Return [X, Y] of the center of cell containing provided text 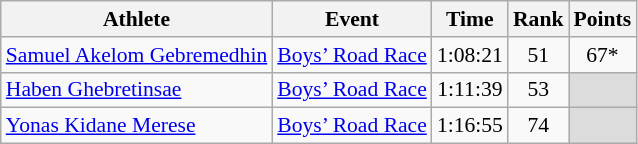
1:11:39 [470, 90]
1:16:55 [470, 126]
Haben Ghebretinsae [137, 90]
Athlete [137, 19]
51 [538, 55]
53 [538, 90]
Time [470, 19]
Samuel Akelom Gebremedhin [137, 55]
Points [602, 19]
74 [538, 126]
Event [352, 19]
Yonas Kidane Merese [137, 126]
67* [602, 55]
Rank [538, 19]
1:08:21 [470, 55]
